From the cell containing the given text, extract its center point as [X, Y] coordinate. 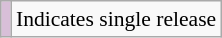
Indicates single release [116, 19]
